Return the [x, y] coordinate for the center point of the cell that contains the specified text.  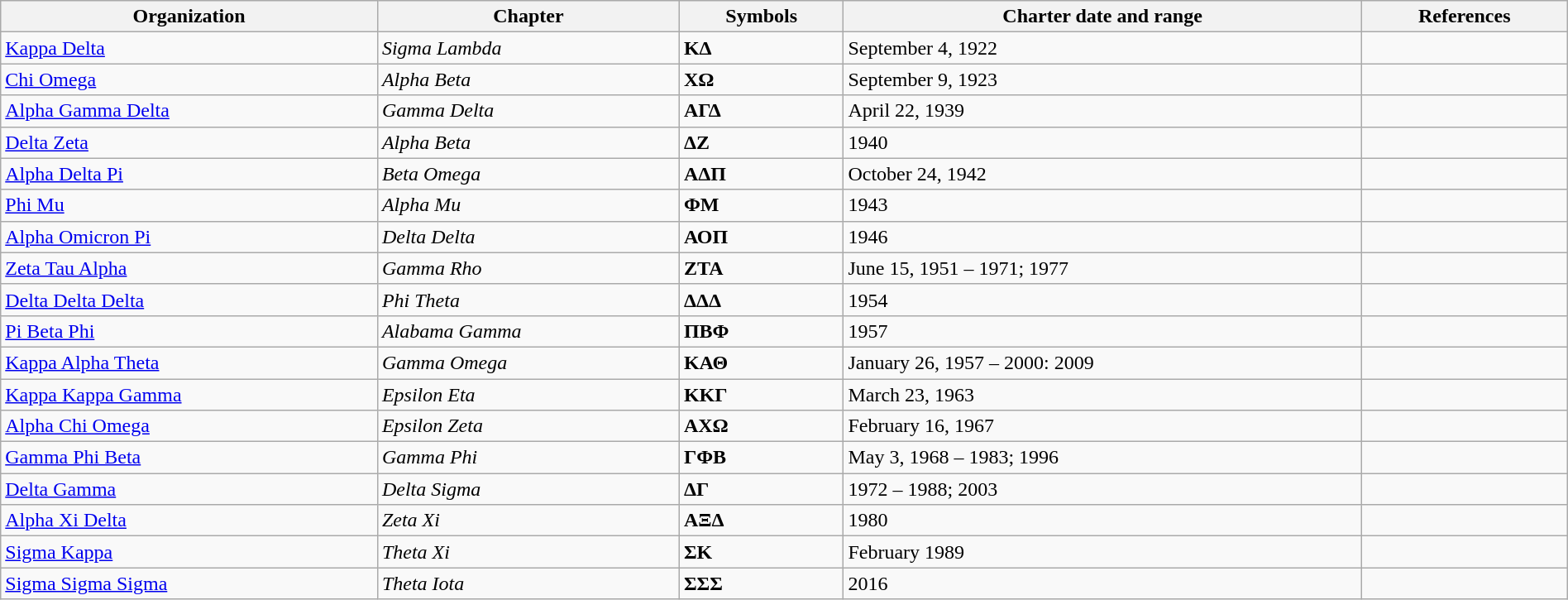
ΓΦΒ [761, 458]
September 4, 1922 [1102, 48]
May 3, 1968 – 1983; 1996 [1102, 458]
ΦΜ [761, 205]
ΑΓΔ [761, 111]
ΠΒΦ [761, 331]
1943 [1102, 205]
ΚΑΘ [761, 362]
Symbols [761, 17]
Beta Omega [528, 174]
Kappa Delta [189, 48]
Zeta Tau Alpha [189, 268]
1980 [1102, 521]
February 16, 1967 [1102, 426]
Phi Mu [189, 205]
Delta Zeta [189, 142]
October 24, 1942 [1102, 174]
ΚΚΓ [761, 395]
Chapter [528, 17]
ΑΟΠ [761, 237]
Delta Delta Delta [189, 300]
ΔΓ [761, 489]
June 15, 1951 – 1971; 1977 [1102, 268]
Delta Sigma [528, 489]
Gamma Omega [528, 362]
Organization [189, 17]
Phi Theta [528, 300]
Zeta Xi [528, 521]
ΑΞΔ [761, 521]
Kappa Alpha Theta [189, 362]
1972 – 1988; 2003 [1102, 489]
Epsilon Eta [528, 395]
Charter date and range [1102, 17]
Alpha Chi Omega [189, 426]
Alpha Mu [528, 205]
ΧΩ [761, 79]
Alpha Xi Delta [189, 521]
January 26, 1957 – 2000: 2009 [1102, 362]
September 9, 1923 [1102, 79]
Theta Xi [528, 552]
February 1989 [1102, 552]
ΑΧΩ [761, 426]
ΑΔΠ [761, 174]
Chi Omega [189, 79]
Gamma Phi [528, 458]
ZTA [761, 268]
2016 [1102, 583]
Sigma Lambda [528, 48]
Alabama Gamma [528, 331]
March 23, 1963 [1102, 395]
Pi Beta Phi [189, 331]
References [1464, 17]
Gamma Delta [528, 111]
ΣΣΣ [761, 583]
1940 [1102, 142]
Gamma Phi Beta [189, 458]
1957 [1102, 331]
Delta Gamma [189, 489]
ΔΔΔ [761, 300]
ΚΔ [761, 48]
Theta Iota [528, 583]
1946 [1102, 237]
ΣΚ [761, 552]
Delta Delta [528, 237]
ΔΖ [761, 142]
April 22, 1939 [1102, 111]
1954 [1102, 300]
Alpha Gamma Delta [189, 111]
Epsilon Zeta [528, 426]
Alpha Omicron Pi [189, 237]
Kappa Kappa Gamma [189, 395]
Sigma Sigma Sigma [189, 583]
Sigma Kappa [189, 552]
Gamma Rho [528, 268]
Alpha Delta Pi [189, 174]
